Return (x, y) of the center of cell containing provided text 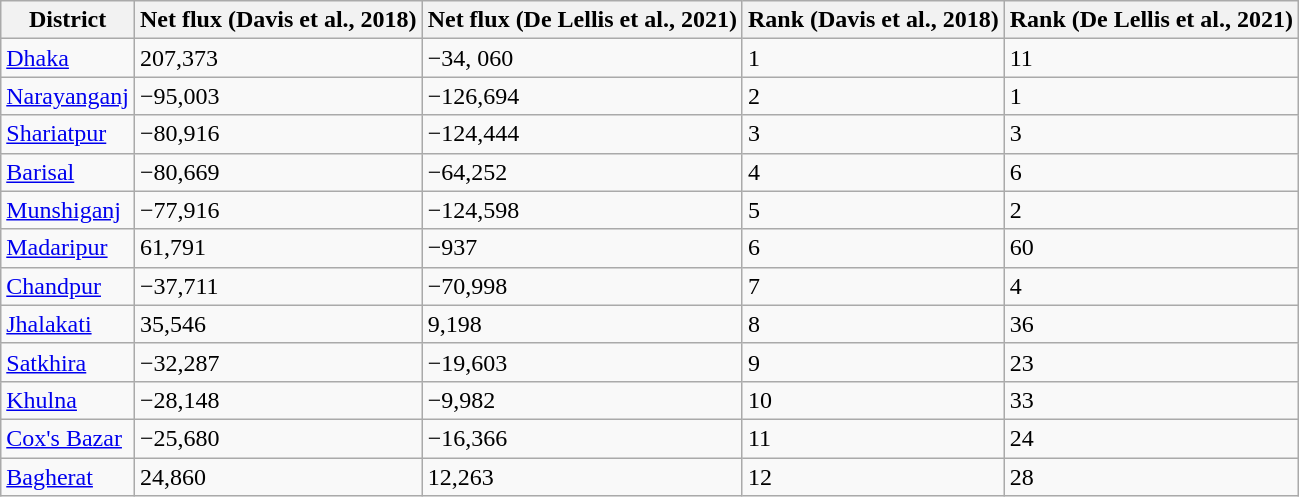
24,860 (278, 477)
8 (873, 324)
−34, 060 (582, 58)
−28,148 (278, 400)
60 (1151, 248)
Net flux (De Lellis et al., 2021) (582, 20)
Khulna (68, 400)
Rank (Davis et al., 2018) (873, 20)
−9,982 (582, 400)
−64,252 (582, 172)
7 (873, 286)
Net flux (Davis et al., 2018) (278, 20)
28 (1151, 477)
Munshiganj (68, 210)
−126,694 (582, 96)
10 (873, 400)
−19,603 (582, 362)
Dhaka (68, 58)
−77,916 (278, 210)
−70,998 (582, 286)
207,373 (278, 58)
23 (1151, 362)
Shariatpur (68, 134)
Narayanganj (68, 96)
36 (1151, 324)
−37,711 (278, 286)
12,263 (582, 477)
−32,287 (278, 362)
Chandpur (68, 286)
5 (873, 210)
−937 (582, 248)
−25,680 (278, 438)
33 (1151, 400)
9,198 (582, 324)
Rank (De Lellis et al., 2021) (1151, 20)
9 (873, 362)
Madaripur (68, 248)
Bagherat (68, 477)
35,546 (278, 324)
−124,598 (582, 210)
−95,003 (278, 96)
−80,916 (278, 134)
Satkhira (68, 362)
24 (1151, 438)
District (68, 20)
−80,669 (278, 172)
Jhalakati (68, 324)
Barisal (68, 172)
Cox's Bazar (68, 438)
−124,444 (582, 134)
61,791 (278, 248)
12 (873, 477)
−16,366 (582, 438)
